Provide the [x, y] coordinate of the cell's center where the given text is located.  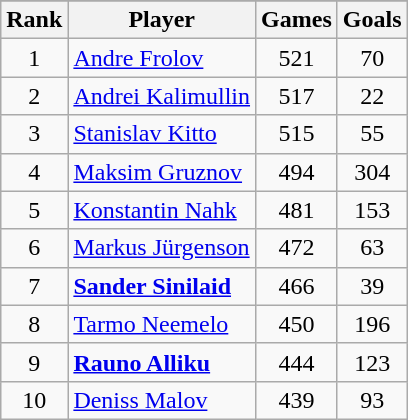
70 [372, 58]
196 [372, 324]
55 [372, 134]
472 [297, 248]
9 [34, 362]
2 [34, 96]
304 [372, 172]
153 [372, 210]
Rauno Alliku [162, 362]
515 [297, 134]
Sander Sinilaid [162, 286]
123 [372, 362]
6 [34, 248]
Andrei Kalimullin [162, 96]
93 [372, 400]
Goals [372, 20]
39 [372, 286]
Tarmo Neemelo [162, 324]
3 [34, 134]
8 [34, 324]
494 [297, 172]
Konstantin Nahk [162, 210]
22 [372, 96]
63 [372, 248]
Andre Frolov [162, 58]
4 [34, 172]
Deniss Malov [162, 400]
5 [34, 210]
Maksim Gruznov [162, 172]
1 [34, 58]
444 [297, 362]
450 [297, 324]
521 [297, 58]
439 [297, 400]
Stanislav Kitto [162, 134]
Player [162, 20]
7 [34, 286]
466 [297, 286]
481 [297, 210]
10 [34, 400]
Games [297, 20]
517 [297, 96]
Markus Jürgenson [162, 248]
Rank [34, 20]
